Identify which cell holds the provided text, then report its (X, Y) central coordinate. 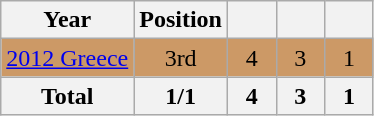
1/1 (181, 96)
3rd (181, 58)
Total (68, 96)
Year (68, 20)
2012 Greece (68, 58)
Position (181, 20)
